Return (X, Y) of the center of cell containing provided text 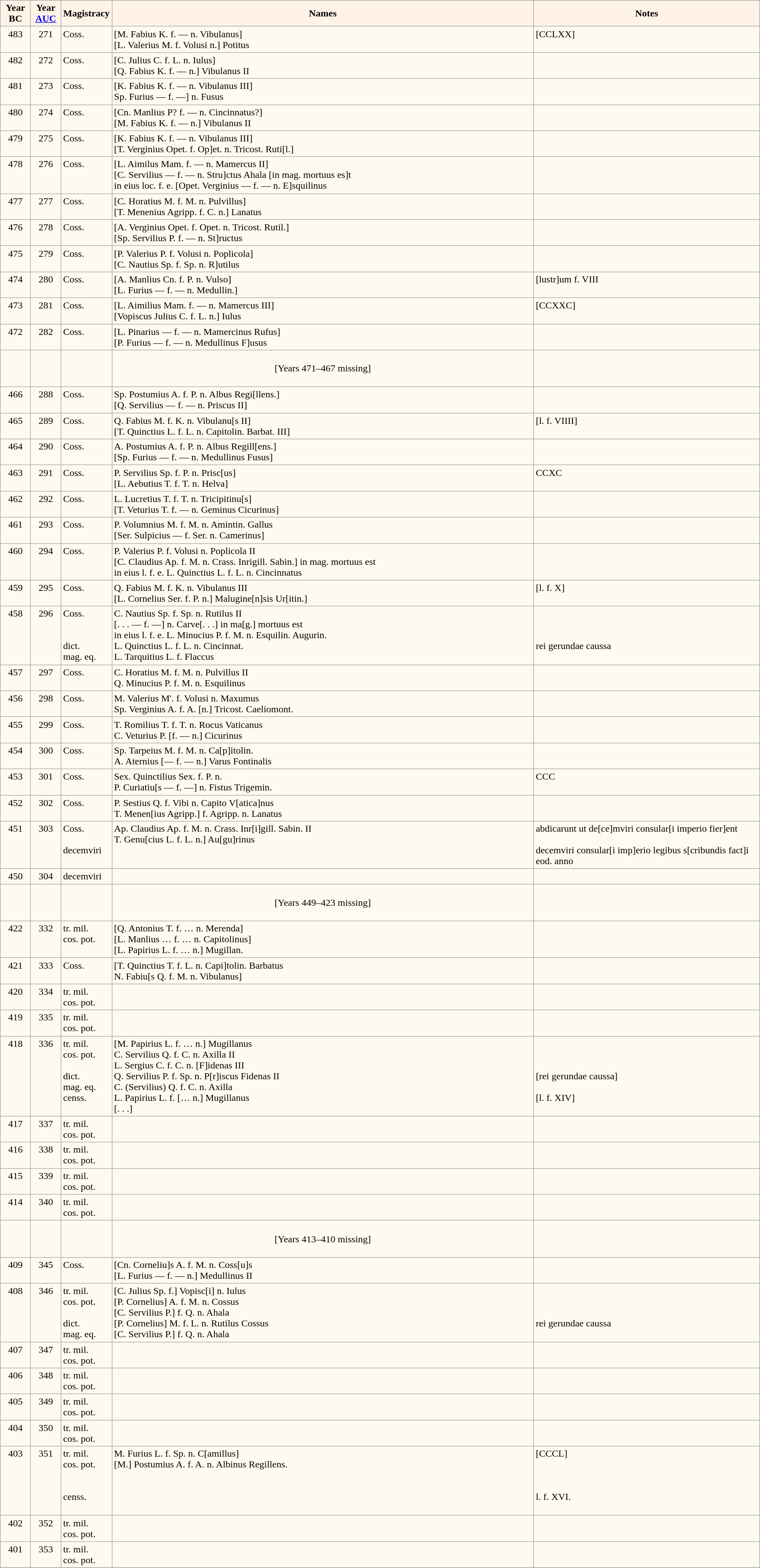
465 (16, 426)
tr. mil.cos. pot.dict.mag. eq.censs. (87, 1076)
352 (46, 1529)
414 (16, 1207)
453 (16, 782)
CCC (647, 782)
273 (46, 91)
L. Lucretius T. f. T. n. Tricipitinu[s][T. Veturius T. f. — n. Geminus Cicurinus] (323, 504)
Ap. Claudius Ap. f. M. n. Crass. Inr[i]gill. Sabin. IIT. Genu[cius L. f. L. n.] Au[gu]rinus (323, 845)
337 (46, 1129)
460 (16, 562)
Coss.decemviri (87, 845)
405 (16, 1407)
296 (46, 635)
[l. f. VIIII] (647, 426)
280 (46, 284)
457 (16, 678)
[CCXXC] (647, 311)
297 (46, 678)
[Years 413–410 missing] (323, 1239)
[A. Manlius Cn. f. P. n. Vulso][L. Furius — f. — n. Medullin.] (323, 284)
332 (46, 939)
421 (16, 971)
334 (46, 997)
420 (16, 997)
P. Volumnius M. f. M. n. Amintin. Gallus[Ser. Sulpicius — f. Ser. n. Camerinus] (323, 530)
472 (16, 337)
345 (46, 1270)
333 (46, 971)
476 (16, 232)
402 (16, 1529)
481 (16, 91)
456 (16, 703)
[T. Quinctius T. f. L. n. Capi]tolin. BarbatusN. Fabiu[s Q. f. M. n. Vibulanus] (323, 971)
[Years 449–423 missing] (323, 903)
tr. mil.cos. pot.dict.mag. eq. (87, 1312)
477 (16, 207)
274 (46, 118)
454 (16, 756)
475 (16, 259)
[A. Verginius Opet. f. Opet. n. Tricost. Rutil.][Sp. Servilius P. f. — n. St]ructus (323, 232)
304 (46, 877)
458 (16, 635)
decemviri (87, 877)
C. Horatius M. f. M. n. Pulvillus IIQ. Minucius P. f. M. n. Esquilinus (323, 678)
291 (46, 478)
302 (46, 808)
480 (16, 118)
288 (46, 400)
Names (323, 14)
299 (46, 730)
350 (46, 1433)
[CCLXX] (647, 39)
336 (46, 1076)
300 (46, 756)
455 (16, 730)
292 (46, 504)
349 (46, 1407)
351 (46, 1481)
[K. Fabius K. f. — n. Vibulanus III]Sp. Furius — f. —] n. Fusus (323, 91)
Notes (647, 14)
483 (16, 39)
Coss.dict.mag. eq. (87, 635)
452 (16, 808)
281 (46, 311)
Sp. Postumius A. f. P. n. Albus Regi[llens.][Q. Servilius — f. — n. Priscus II] (323, 400)
416 (16, 1155)
347 (46, 1355)
473 (16, 311)
272 (46, 66)
abdicarunt ut de[ce]mviri consular[i imperio fier]entdecemviri consular[i imp]erio legibus s[cribundis fact]i eod. anno (647, 845)
tr. mil.cos. pot.censs. (87, 1481)
P. Servilius Sp. f. P. n. Prisc[us][L. Aebutius T. f. T. n. Helva] (323, 478)
[P. Valerius P. f. Volusi n. Poplicola][C. Nautius Sp. f. Sp. n. R]utilus (323, 259)
271 (46, 39)
422 (16, 939)
401 (16, 1554)
474 (16, 284)
[Years 471–467 missing] (323, 369)
290 (46, 452)
Q. Fabius M. f. K. n. Vibulanu[s II][T. Quinctius L. f. L. n. Capitolin. Barbat. III] (323, 426)
[K. Fabius K. f. — n. Vibulanus III][T. Verginius Opet. f. Op]et. n. Tricost. Ruti[l.] (323, 143)
P. Sestius Q. f. Vibi n. Capito V[atica]nusT. Menen[ius Agripp.] f. Agripp. n. Lanatus (323, 808)
294 (46, 562)
M. Furius L. f. Sp. n. C[amillus][M.] Postumius A. f. A. n. Albinus Regillens. (323, 1481)
Magistracy (87, 14)
335 (46, 1023)
279 (46, 259)
466 (16, 400)
301 (46, 782)
409 (16, 1270)
298 (46, 703)
338 (46, 1155)
464 (16, 452)
275 (46, 143)
340 (46, 1207)
[L. Pinarius — f. — n. Mamercinus Rufus][P. Furius — f. — n. Medullinus F]usus (323, 337)
339 (46, 1181)
404 (16, 1433)
YearBC (16, 14)
459 (16, 593)
Sp. Tarpeius M. f. M. n. Ca[p]itolin.A. Aternius [— f. — n.] Varus Fontinalis (323, 756)
289 (46, 426)
408 (16, 1312)
[L. Aimilius Mam. f. — n. Mamercus III][Vopiscus Julius C. f. L. n.] Iulus (323, 311)
403 (16, 1481)
462 (16, 504)
406 (16, 1381)
Sex. Quinctilius Sex. f. P. n.P. Curiatiu[s — f. —] n. Fistus Trigemin. (323, 782)
M. Valerius M'. f. Volusi n. MaxumusSp. Verginius A. f. A. [n.] Tricost. Caeliomont. (323, 703)
[C. Horatius M. f. M. n. Pulvillus][T. Menenius Agripp. f. C. n.] Lanatus (323, 207)
293 (46, 530)
[rei gerundae caussa][l. f. XIV] (647, 1076)
419 (16, 1023)
[C. Julius C. f. L. n. Iulus][Q. Fabius K. f. — n.] Vibulanus II (323, 66)
[M. Fabius K. f. — n. Vibulanus][L. Valerius M. f. Volusi n.] Potitus (323, 39)
461 (16, 530)
451 (16, 845)
478 (16, 175)
295 (46, 593)
463 (16, 478)
278 (46, 232)
282 (46, 337)
353 (46, 1554)
[CCCL]l. f. XVI. (647, 1481)
A. Postumius A. f. P. n. Albus Regill[ens.][Sp. Furius — f. — n. Medullinus Fusus] (323, 452)
YearAUC (46, 14)
482 (16, 66)
[lustr]um f. VIII (647, 284)
276 (46, 175)
[Cn. Corneliu]s A. f. M. n. Coss[u]s[L. Furius — f. — n.] Medullinus II (323, 1270)
303 (46, 845)
407 (16, 1355)
[Cn. Manlius P? f. — n. Cincinnatus?][M. Fabius K. f. — n.] Vibulanus II (323, 118)
T. Romilius T. f. T. n. Rocus VaticanusC. Veturius P. [f. — n.] Cicurinus (323, 730)
415 (16, 1181)
Q. Fabius M. f. K. n. Vibulanus III[L. Cornelius Ser. f. P. n.] Malugine[n]sis Ur[itin.] (323, 593)
277 (46, 207)
[Q. Antonius T. f. … n. Merenda][L. Manlius … f. … n. Capitolinus][L. Papirius L. f. … n.] Mugillan. (323, 939)
CCXC (647, 478)
346 (46, 1312)
479 (16, 143)
450 (16, 877)
348 (46, 1381)
[l. f. X] (647, 593)
418 (16, 1076)
417 (16, 1129)
